Extract the [X, Y] coordinate from the center of the cell holding the provided text.  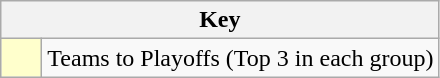
Teams to Playoffs (Top 3 in each group) [240, 58]
Key [220, 20]
